Pinpoint the cell where the given text exists, returning its (x, y) midpoint coordinate. 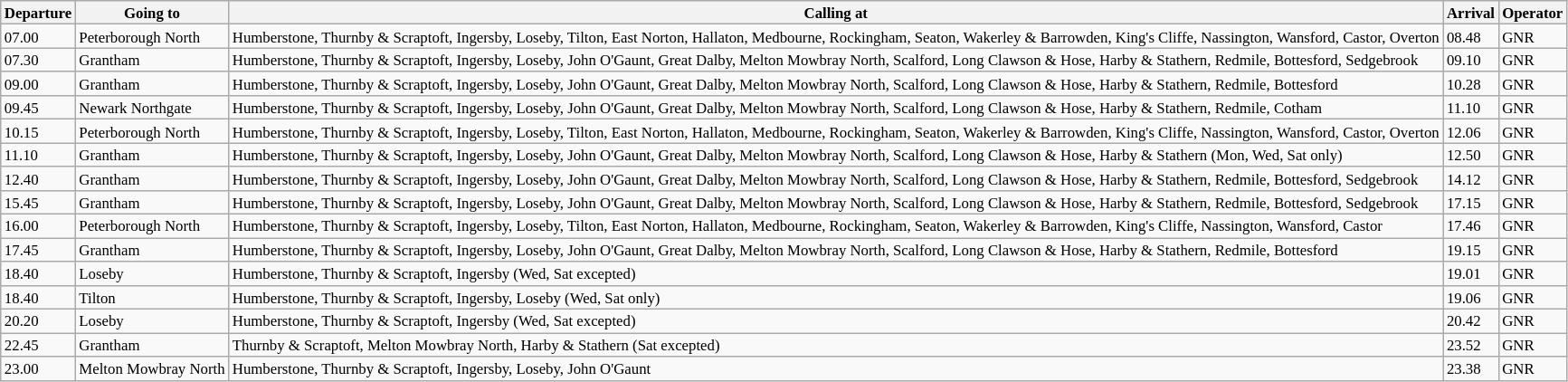
19.15 (1471, 250)
09.10 (1471, 60)
12.06 (1471, 131)
Humberstone, Thurnby & Scraptoft, Ingersby, Loseby (Wed, Sat only) (836, 297)
14.12 (1471, 178)
12.50 (1471, 155)
22.45 (38, 345)
Operator (1533, 13)
Melton Mowbray North (152, 368)
Departure (38, 13)
09.00 (38, 84)
12.40 (38, 178)
17.45 (38, 250)
07.30 (38, 60)
Thurnby & Scraptoft, Melton Mowbray North, Harby & Stathern (Sat excepted) (836, 345)
Going to (152, 13)
23.38 (1471, 368)
15.45 (38, 203)
20.20 (38, 321)
17.46 (1471, 226)
23.52 (1471, 345)
Newark Northgate (152, 108)
19.01 (1471, 273)
Humberstone, Thurnby & Scraptoft, Ingersby, Loseby, John O'Gaunt (836, 368)
Arrival (1471, 13)
10.15 (38, 131)
20.42 (1471, 321)
Calling at (836, 13)
Tilton (152, 297)
19.06 (1471, 297)
10.28 (1471, 84)
23.00 (38, 368)
09.45 (38, 108)
08.48 (1471, 36)
16.00 (38, 226)
07.00 (38, 36)
17.15 (1471, 203)
